Return [X, Y] of the center of cell containing provided text 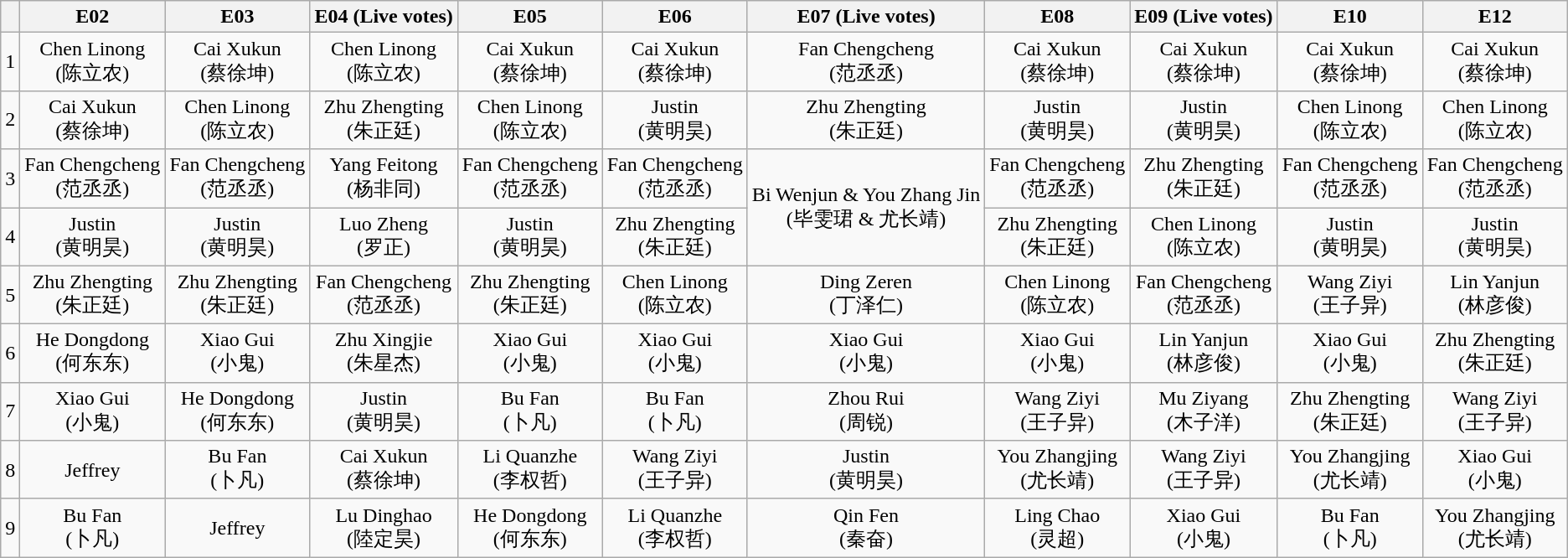
Qin Fen(秦奋) [866, 528]
Mu Ziyang(木子洋) [1204, 411]
E04 (Live votes) [384, 17]
E09 (Live votes) [1204, 17]
7 [10, 411]
Luo Zheng(罗正) [384, 237]
Yang Feitong(杨非同) [384, 178]
Zhou Rui(周锐) [866, 411]
E06 [675, 17]
1 [10, 62]
6 [10, 354]
Ling Chao(灵超) [1057, 528]
4 [10, 237]
Lu Dinghao(陸定昊) [384, 528]
Zhu Xingjie(朱星杰) [384, 354]
9 [10, 528]
2 [10, 120]
5 [10, 295]
E03 [238, 17]
Ding Zeren(丁泽仁) [866, 295]
3 [10, 178]
E02 [92, 17]
E05 [529, 17]
E12 [1494, 17]
8 [10, 470]
E07 (Live votes) [866, 17]
E08 [1057, 17]
Bi Wenjun & You Zhang Jin(毕雯珺 & 尤长靖) [866, 208]
E10 [1350, 17]
